Locate the cell with the specified text and output its (X, Y) center coordinate. 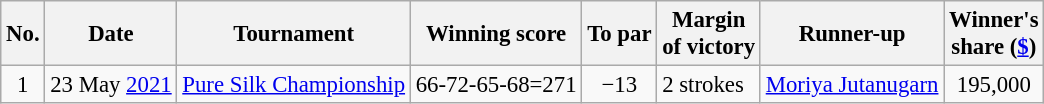
2 strokes (709, 85)
No. (23, 34)
Moriya Jutanugarn (852, 85)
Runner-up (852, 34)
Marginof victory (709, 34)
23 May 2021 (111, 85)
Pure Silk Championship (294, 85)
1 (23, 85)
Winning score (496, 34)
Date (111, 34)
Tournament (294, 34)
195,000 (994, 85)
66-72-65-68=271 (496, 85)
−13 (620, 85)
To par (620, 34)
Winner'sshare ($) (994, 34)
